Capture the cell that displays the provided text and extract its [x, y] central coordinate. 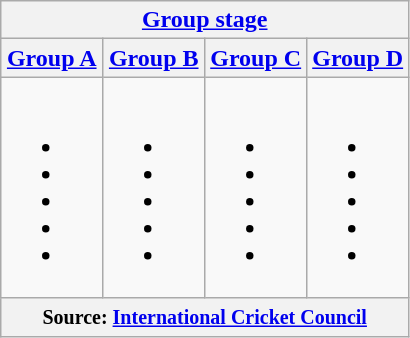
Group stage [205, 20]
Group B [154, 58]
Group C [256, 58]
Source: International Cricket Council [205, 317]
Group A [52, 58]
Group D [358, 58]
